Return the [x, y] coordinate for the center point of the cell that contains the specified text.  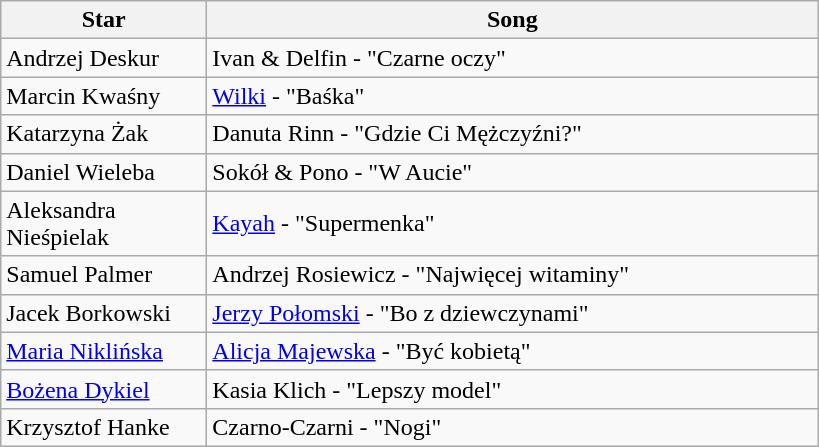
Andrzej Rosiewicz - "Najwięcej witaminy" [512, 275]
Maria Niklińska [104, 351]
Kasia Klich - "Lepszy model" [512, 389]
Jerzy Połomski - "Bo z dziewczynami" [512, 313]
Krzysztof Hanke [104, 427]
Song [512, 20]
Kayah - "Supermenka" [512, 224]
Ivan & Delfin - "Czarne oczy" [512, 58]
Jacek Borkowski [104, 313]
Wilki - "Baśka" [512, 96]
Bożena Dykiel [104, 389]
Sokół & Pono - "W Aucie" [512, 172]
Daniel Wieleba [104, 172]
Alicja Majewska - "Być kobietą" [512, 351]
Czarno-Czarni - "Nogi" [512, 427]
Star [104, 20]
Katarzyna Żak [104, 134]
Samuel Palmer [104, 275]
Marcin Kwaśny [104, 96]
Andrzej Deskur [104, 58]
Aleksandra Nieśpielak [104, 224]
Danuta Rinn - "Gdzie Ci Mężczyźni?" [512, 134]
